From the cell containing the given text, extract its center point as [X, Y] coordinate. 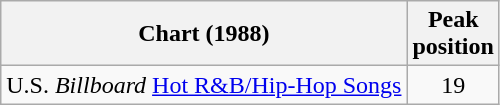
Peakposition [453, 34]
U.S. Billboard Hot R&B/Hip-Hop Songs [204, 85]
Chart (1988) [204, 34]
19 [453, 85]
